Identify which cell holds the provided text, then report its (x, y) central coordinate. 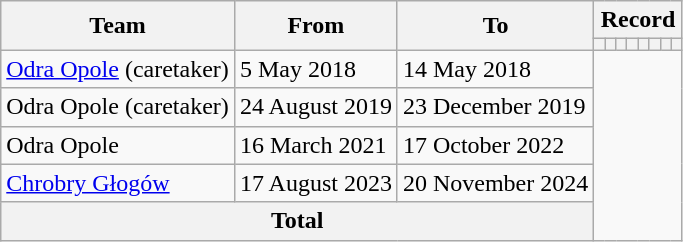
5 May 2018 (316, 69)
17 October 2022 (495, 145)
Total (298, 221)
Team (118, 26)
From (316, 26)
Chrobry Głogów (118, 183)
14 May 2018 (495, 69)
Odra Opole (118, 145)
16 March 2021 (316, 145)
To (495, 26)
20 November 2024 (495, 183)
24 August 2019 (316, 107)
23 December 2019 (495, 107)
Record (638, 20)
17 August 2023 (316, 183)
